Output the (x, y) coordinate of the center of the cell containing the given text.  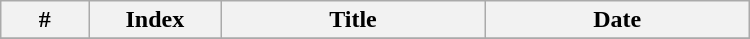
# (45, 20)
Title (353, 20)
Index (155, 20)
Date (617, 20)
